Output the [x, y] coordinate of the center of the cell containing the given text.  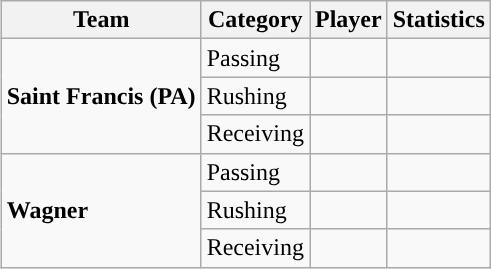
Wagner [101, 210]
Player [349, 20]
Category [255, 20]
Team [101, 20]
Saint Francis (PA) [101, 96]
Statistics [438, 20]
